Determine the (x, y) coordinate at the center of the cell enclosing the given text.  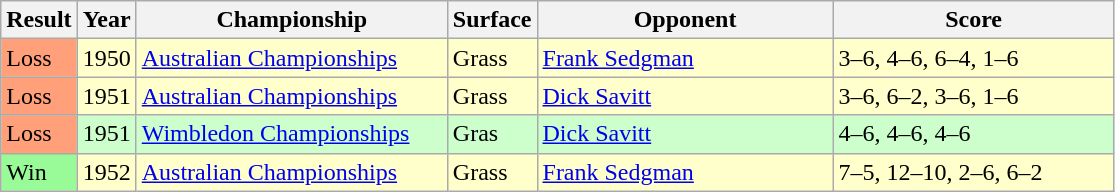
3–6, 6–2, 3–6, 1–6 (974, 96)
4–6, 4–6, 4–6 (974, 134)
Gras (492, 134)
3–6, 4–6, 6–4, 1–6 (974, 58)
Championship (292, 20)
Year (106, 20)
7–5, 12–10, 2–6, 6–2 (974, 172)
Surface (492, 20)
1950 (106, 58)
Win (39, 172)
Wimbledon Championships (292, 134)
Opponent (685, 20)
1952 (106, 172)
Result (39, 20)
Score (974, 20)
